Extract the (x, y) coordinate from the center of the cell holding the provided text.  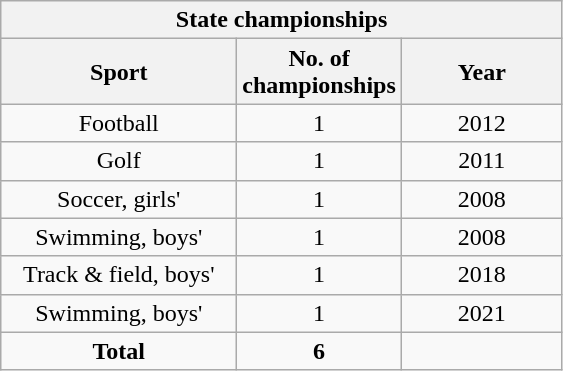
Golf (119, 161)
State championships (282, 20)
Track & field, boys' (119, 275)
2011 (482, 161)
Sport (119, 72)
No. of championships (319, 72)
Soccer, girls' (119, 199)
6 (319, 351)
2018 (482, 275)
Football (119, 123)
2012 (482, 123)
2021 (482, 313)
Year (482, 72)
Total (119, 351)
